Capture the cell that displays the provided text and extract its [X, Y] central coordinate. 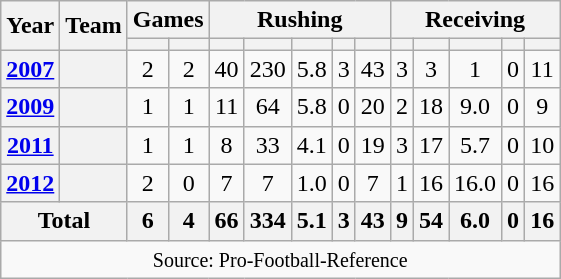
19 [372, 145]
Total [64, 221]
1.0 [312, 183]
2011 [30, 145]
10 [542, 145]
20 [372, 107]
230 [268, 69]
6.0 [474, 221]
4 [188, 221]
40 [226, 69]
Year [30, 26]
6 [148, 221]
334 [268, 221]
18 [430, 107]
64 [268, 107]
2012 [30, 183]
54 [430, 221]
33 [268, 145]
2007 [30, 69]
Games [168, 20]
4.1 [312, 145]
2009 [30, 107]
66 [226, 221]
Source: Pro-Football-Reference [280, 259]
Receiving [474, 20]
17 [430, 145]
8 [226, 145]
Rushing [300, 20]
5.7 [474, 145]
16.0 [474, 183]
9.0 [474, 107]
5.1 [312, 221]
Team [94, 26]
